From the cell containing the given text, extract its center point as [x, y] coordinate. 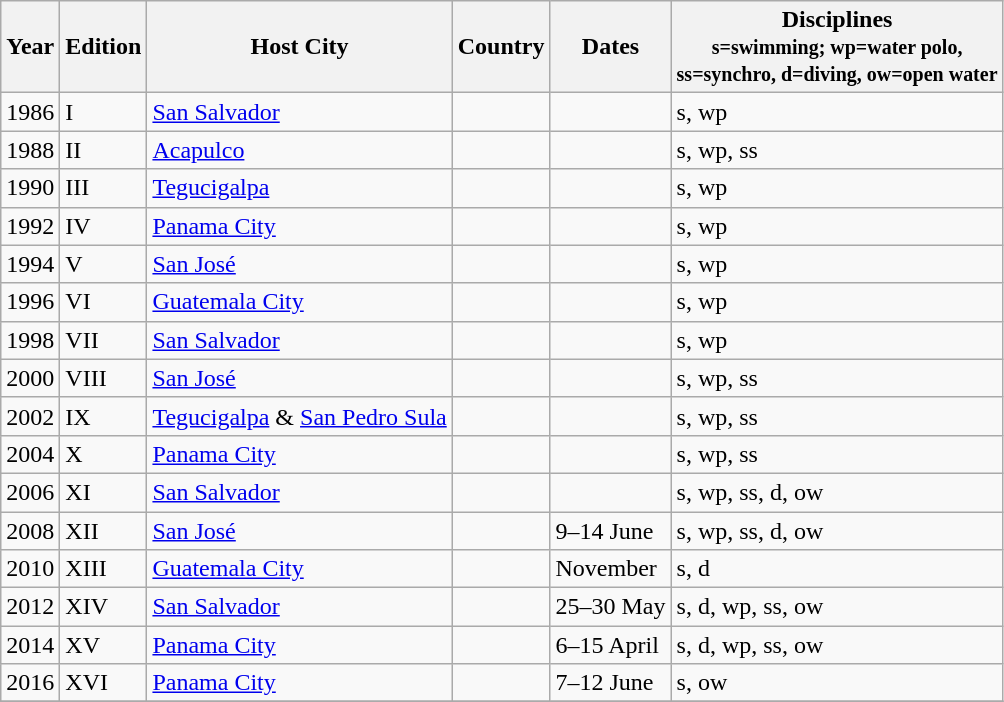
II [104, 150]
2016 [30, 683]
Acapulco [300, 150]
Disciplines s=swimming; wp=water polo, ss=synchro, d=diving, ow=open water [837, 47]
VI [104, 302]
XIV [104, 607]
III [104, 188]
VII [104, 340]
1990 [30, 188]
1988 [30, 150]
XVI [104, 683]
1986 [30, 112]
I [104, 112]
1996 [30, 302]
IX [104, 416]
November [610, 569]
6–15 April [610, 645]
X [104, 454]
V [104, 264]
XIII [104, 569]
Edition [104, 47]
IV [104, 226]
2004 [30, 454]
25–30 May [610, 607]
2012 [30, 607]
VIII [104, 378]
s, ow [837, 683]
9–14 June [610, 531]
XV [104, 645]
s, d [837, 569]
1992 [30, 226]
2008 [30, 531]
Year [30, 47]
2000 [30, 378]
2002 [30, 416]
2006 [30, 492]
Dates [610, 47]
1998 [30, 340]
XII [104, 531]
XI [104, 492]
1994 [30, 264]
Country [501, 47]
7–12 June [610, 683]
Tegucigalpa & San Pedro Sula [300, 416]
2014 [30, 645]
Host City [300, 47]
Tegucigalpa [300, 188]
2010 [30, 569]
